Determine the (x, y) coordinate at the center of the cell enclosing the given text.  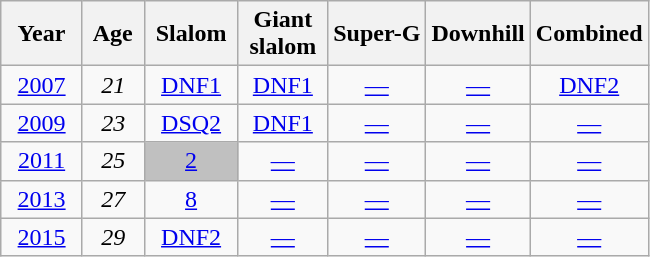
2009 (42, 123)
DSQ2 (191, 123)
Age (113, 34)
25 (113, 161)
2 (191, 161)
Giant slalom (283, 34)
Downhill (478, 34)
27 (113, 199)
Year (42, 34)
2013 (42, 199)
Slalom (191, 34)
Combined (589, 34)
2015 (42, 237)
2007 (42, 85)
23 (113, 123)
Super-G (377, 34)
2011 (42, 161)
29 (113, 237)
21 (113, 85)
8 (191, 199)
